Extract the [X, Y] coordinate from the center of the cell holding the provided text.  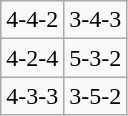
3-5-2 [96, 96]
4-3-3 [32, 96]
4-2-4 [32, 58]
4-4-2 [32, 20]
3-4-3 [96, 20]
5-3-2 [96, 58]
